Provide the [x, y] coordinate of the cell's center where the given text is located.  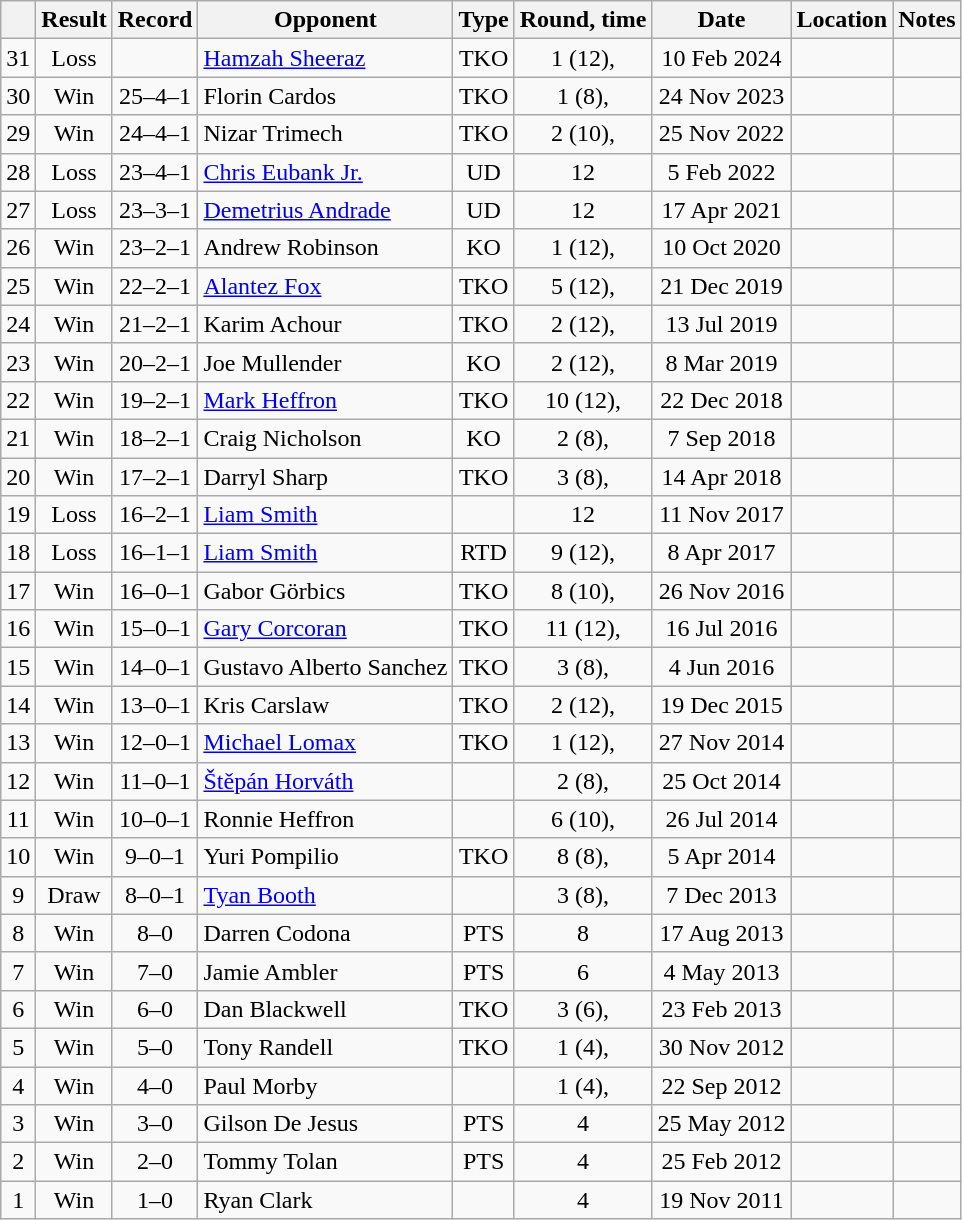
7 [18, 971]
23 [18, 362]
Gabor Görbics [326, 591]
15–0–1 [155, 629]
7–0 [155, 971]
25 [18, 286]
23 Feb 2013 [722, 1009]
17–2–1 [155, 477]
16 [18, 629]
1 (8), [583, 96]
Ronnie Heffron [326, 819]
Andrew Robinson [326, 248]
Štěpán Horváth [326, 781]
16–1–1 [155, 553]
Opponent [326, 20]
2 [18, 1162]
30 Nov 2012 [722, 1047]
Gustavo Alberto Sanchez [326, 667]
14 [18, 705]
8 (10), [583, 591]
12–0–1 [155, 743]
21 Dec 2019 [722, 286]
24 Nov 2023 [722, 96]
19–2–1 [155, 400]
Hamzah Sheeraz [326, 58]
11 (12), [583, 629]
25 Nov 2022 [722, 134]
10–0–1 [155, 819]
Mark Heffron [326, 400]
29 [18, 134]
27 Nov 2014 [722, 743]
11–0–1 [155, 781]
8 Mar 2019 [722, 362]
8 Apr 2017 [722, 553]
14 Apr 2018 [722, 477]
Tony Randell [326, 1047]
RTD [484, 553]
19 Dec 2015 [722, 705]
11 Nov 2017 [722, 515]
Location [842, 20]
25 Oct 2014 [722, 781]
Notes [927, 20]
26 Nov 2016 [722, 591]
9 [18, 895]
19 Nov 2011 [722, 1200]
Tommy Tolan [326, 1162]
6 (10), [583, 819]
Karim Achour [326, 324]
Dan Blackwell [326, 1009]
10 Feb 2024 [722, 58]
Paul Morby [326, 1085]
17 Apr 2021 [722, 210]
1 [18, 1200]
Michael Lomax [326, 743]
Record [155, 20]
10 (12), [583, 400]
10 Oct 2020 [722, 248]
22–2–1 [155, 286]
20–2–1 [155, 362]
5 Apr 2014 [722, 857]
17 Aug 2013 [722, 933]
21–2–1 [155, 324]
6–0 [155, 1009]
24 [18, 324]
Yuri Pompilio [326, 857]
22 [18, 400]
Ryan Clark [326, 1200]
4–0 [155, 1085]
23–3–1 [155, 210]
13 [18, 743]
16–2–1 [155, 515]
23–2–1 [155, 248]
1–0 [155, 1200]
7 Dec 2013 [722, 895]
11 [18, 819]
Chris Eubank Jr. [326, 172]
Craig Nicholson [326, 438]
25 Feb 2012 [722, 1162]
Demetrius Andrade [326, 210]
23–4–1 [155, 172]
19 [18, 515]
8 (8), [583, 857]
9 (12), [583, 553]
22 Sep 2012 [722, 1085]
Florin Cardos [326, 96]
Darryl Sharp [326, 477]
Draw [74, 895]
Tyan Booth [326, 895]
10 [18, 857]
31 [18, 58]
4 Jun 2016 [722, 667]
Round, time [583, 20]
25 May 2012 [722, 1124]
3 (6), [583, 1009]
8–0–1 [155, 895]
Gary Corcoran [326, 629]
13–0–1 [155, 705]
2 (10), [583, 134]
5–0 [155, 1047]
18 [18, 553]
21 [18, 438]
20 [18, 477]
2–0 [155, 1162]
5 Feb 2022 [722, 172]
Result [74, 20]
16 Jul 2016 [722, 629]
22 Dec 2018 [722, 400]
Alantez Fox [326, 286]
Type [484, 20]
5 [18, 1047]
26 Jul 2014 [722, 819]
25–4–1 [155, 96]
3 [18, 1124]
14–0–1 [155, 667]
16–0–1 [155, 591]
Date [722, 20]
24–4–1 [155, 134]
17 [18, 591]
9–0–1 [155, 857]
27 [18, 210]
8–0 [155, 933]
26 [18, 248]
7 Sep 2018 [722, 438]
Gilson De Jesus [326, 1124]
Kris Carslaw [326, 705]
28 [18, 172]
3–0 [155, 1124]
Jamie Ambler [326, 971]
Darren Codona [326, 933]
13 Jul 2019 [722, 324]
30 [18, 96]
Joe Mullender [326, 362]
Nizar Trimech [326, 134]
18–2–1 [155, 438]
4 May 2013 [722, 971]
5 (12), [583, 286]
15 [18, 667]
